Detect which cell encompasses the target text, then output its (X, Y) center coordinate. 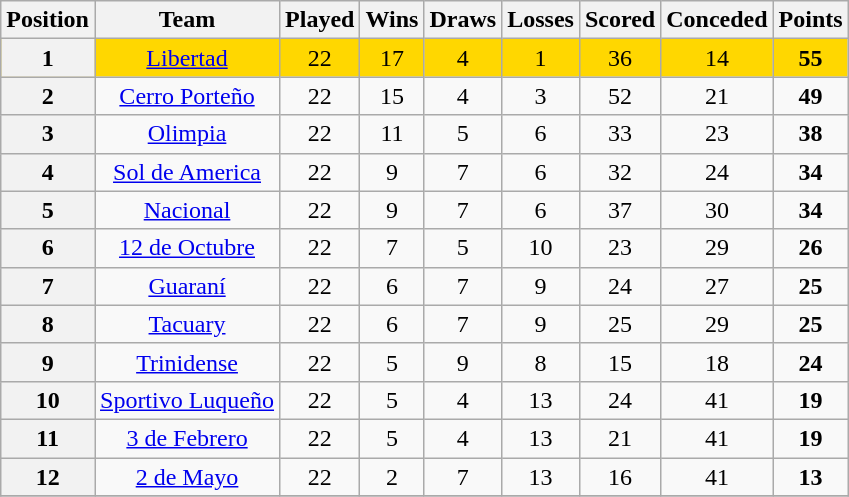
37 (620, 210)
Wins (392, 20)
16 (620, 477)
33 (620, 134)
32 (620, 172)
30 (717, 210)
Tacuary (186, 324)
52 (620, 96)
36 (620, 58)
14 (717, 58)
Losses (541, 20)
26 (810, 248)
Olimpia (186, 134)
Played (320, 20)
Trinidense (186, 362)
49 (810, 96)
Conceded (717, 20)
Libertad (186, 58)
Sol de America (186, 172)
3 de Febrero (186, 438)
12 (48, 477)
Draws (463, 20)
Cerro Porteño (186, 96)
Points (810, 20)
17 (392, 58)
18 (717, 362)
2 de Mayo (186, 477)
12 de Octubre (186, 248)
38 (810, 134)
Scored (620, 20)
Guaraní (186, 286)
Nacional (186, 210)
27 (717, 286)
Position (48, 20)
Team (186, 20)
55 (810, 58)
Sportivo Luqueño (186, 400)
